Find where the given text appears and provide that cell's center as (x, y) coordinate. 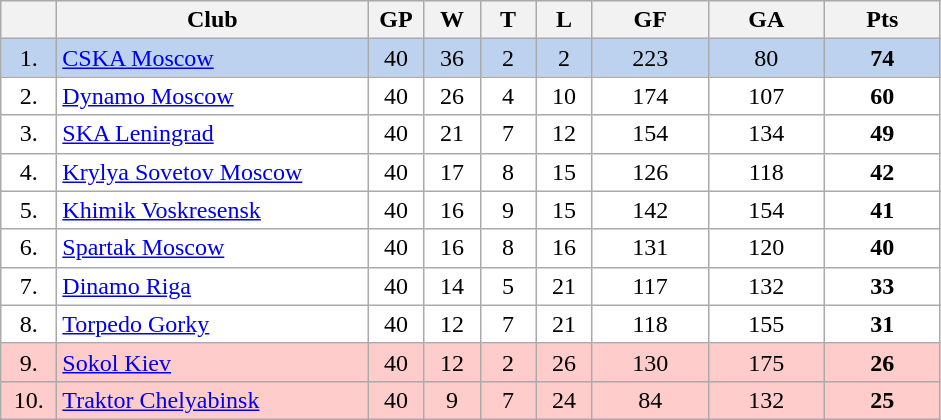
Khimik Voskresensk (212, 210)
120 (766, 248)
Pts (882, 20)
Spartak Moscow (212, 248)
107 (766, 96)
131 (650, 248)
24 (564, 400)
CSKA Moscow (212, 58)
142 (650, 210)
130 (650, 362)
175 (766, 362)
223 (650, 58)
9. (29, 362)
33 (882, 286)
25 (882, 400)
10 (564, 96)
1. (29, 58)
7. (29, 286)
SKA Leningrad (212, 134)
4. (29, 172)
2. (29, 96)
L (564, 20)
80 (766, 58)
14 (452, 286)
155 (766, 324)
W (452, 20)
74 (882, 58)
8. (29, 324)
GA (766, 20)
10. (29, 400)
117 (650, 286)
126 (650, 172)
31 (882, 324)
5 (508, 286)
GF (650, 20)
41 (882, 210)
17 (452, 172)
Torpedo Gorky (212, 324)
6. (29, 248)
134 (766, 134)
84 (650, 400)
4 (508, 96)
42 (882, 172)
Club (212, 20)
Dynamo Moscow (212, 96)
174 (650, 96)
Sokol Kiev (212, 362)
3. (29, 134)
Dinamo Riga (212, 286)
T (508, 20)
GP (396, 20)
49 (882, 134)
36 (452, 58)
Traktor Chelyabinsk (212, 400)
60 (882, 96)
Krylya Sovetov Moscow (212, 172)
5. (29, 210)
